Determine the (x, y) coordinate at the center of the cell enclosing the given text.  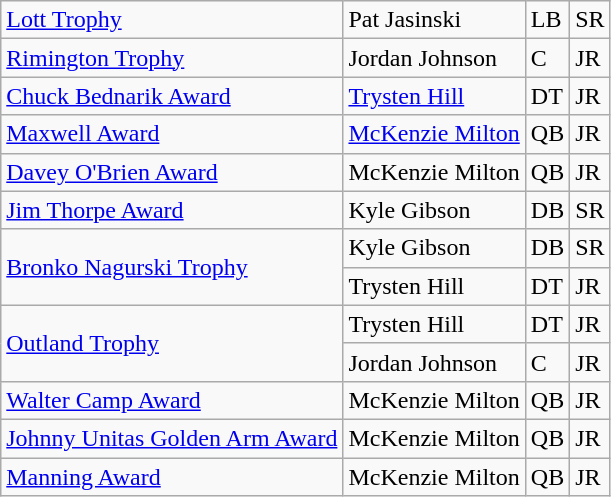
Pat Jasinski (434, 20)
Jim Thorpe Award (172, 210)
Johnny Unitas Golden Arm Award (172, 438)
Lott Trophy (172, 20)
Manning Award (172, 477)
LB (547, 20)
Outland Trophy (172, 343)
Chuck Bednarik Award (172, 96)
Bronko Nagurski Trophy (172, 267)
Walter Camp Award (172, 400)
Davey O'Brien Award (172, 172)
Maxwell Award (172, 134)
Rimington Trophy (172, 58)
